Output the [X, Y] coordinate of the center of the cell containing the given text.  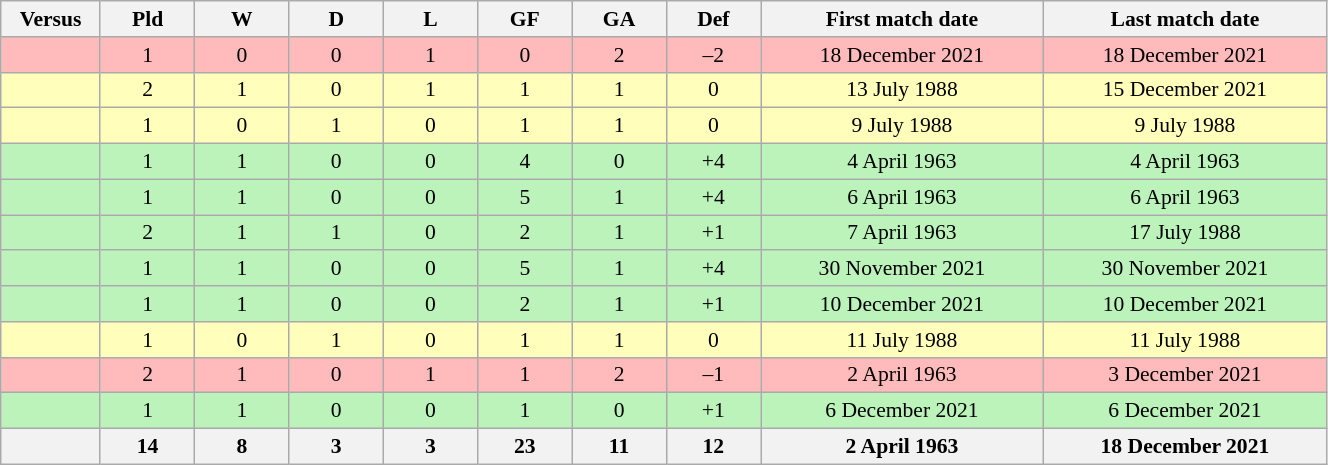
Last match date [1184, 19]
8 [242, 447]
–2 [713, 55]
4 [525, 162]
GA [619, 19]
12 [713, 447]
Def [713, 19]
–1 [713, 375]
W [242, 19]
7 April 1963 [902, 233]
13 July 1988 [902, 90]
GF [525, 19]
First match date [902, 19]
17 July 1988 [1184, 233]
15 December 2021 [1184, 90]
D [336, 19]
Versus [51, 19]
Pld [147, 19]
L [430, 19]
11 [619, 447]
3 December 2021 [1184, 375]
23 [525, 447]
14 [147, 447]
